Pinpoint the cell where the given text exists, returning its [X, Y] midpoint coordinate. 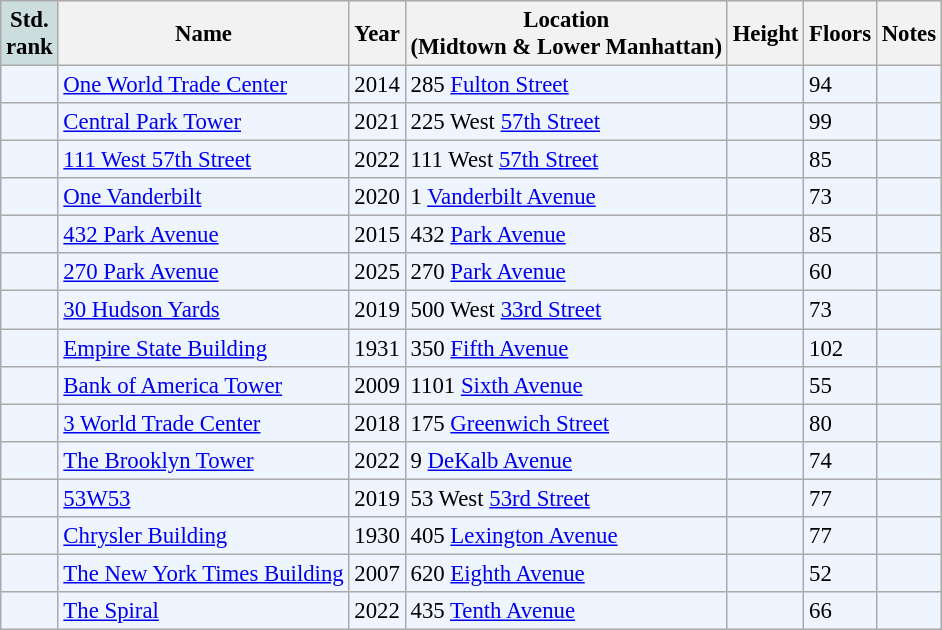
2007 [377, 573]
Std.rank [30, 34]
The Brooklyn Tower [204, 460]
350 Fifth Avenue [566, 348]
620 Eighth Avenue [566, 573]
2021 [377, 122]
500 West 33rd Street [566, 310]
The Spiral [204, 611]
Height [765, 34]
2009 [377, 385]
Empire State Building [204, 348]
60 [840, 273]
102 [840, 348]
405 Lexington Avenue [566, 536]
1931 [377, 348]
175 Greenwich Street [566, 423]
99 [840, 122]
55 [840, 385]
52 [840, 573]
53W53 [204, 498]
3 World Trade Center [204, 423]
The New York Times Building [204, 573]
One Vanderbilt [204, 197]
285 Fulton Street [566, 85]
30 Hudson Yards [204, 310]
1930 [377, 536]
74 [840, 460]
2015 [377, 235]
Central Park Tower [204, 122]
1 Vanderbilt Avenue [566, 197]
Chrysler Building [204, 536]
Name [204, 34]
225 West 57th Street [566, 122]
80 [840, 423]
Location(Midtown & Lower Manhattan) [566, 34]
Year [377, 34]
9 DeKalb Avenue [566, 460]
2025 [377, 273]
2018 [377, 423]
435 Tenth Avenue [566, 611]
66 [840, 611]
53 West 53rd Street [566, 498]
2020 [377, 197]
2014 [377, 85]
1101 Sixth Avenue [566, 385]
One World Trade Center [204, 85]
94 [840, 85]
Bank of America Tower [204, 385]
Floors [840, 34]
Notes [908, 34]
